Identify which cell holds the provided text, then report its [x, y] central coordinate. 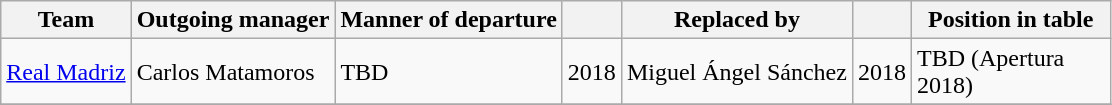
Outgoing manager [233, 20]
Carlos Matamoros [233, 72]
TBD [448, 72]
Position in table [1010, 20]
Replaced by [736, 20]
Miguel Ángel Sánchez [736, 72]
Team [66, 20]
Real Madriz [66, 72]
Manner of departure [448, 20]
TBD (Apertura 2018) [1010, 72]
